Find where the given text appears and provide that cell's center as (X, Y) coordinate. 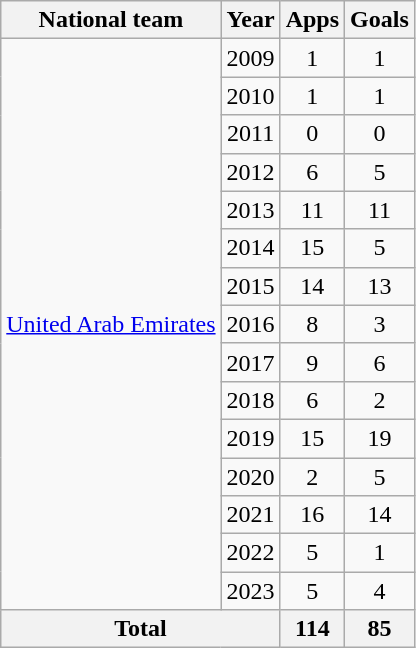
2015 (250, 286)
2020 (250, 477)
2021 (250, 515)
National team (111, 20)
13 (380, 286)
Year (250, 20)
16 (312, 515)
85 (380, 629)
8 (312, 324)
Apps (312, 20)
2011 (250, 134)
Total (140, 629)
2019 (250, 438)
2018 (250, 400)
4 (380, 591)
2014 (250, 248)
2022 (250, 553)
2010 (250, 96)
3 (380, 324)
2013 (250, 210)
Goals (380, 20)
9 (312, 362)
2016 (250, 324)
2017 (250, 362)
19 (380, 438)
2012 (250, 172)
114 (312, 629)
2023 (250, 591)
2009 (250, 58)
United Arab Emirates (111, 324)
